For the text-containing cell, return its midpoint in [X, Y] coordinate format. 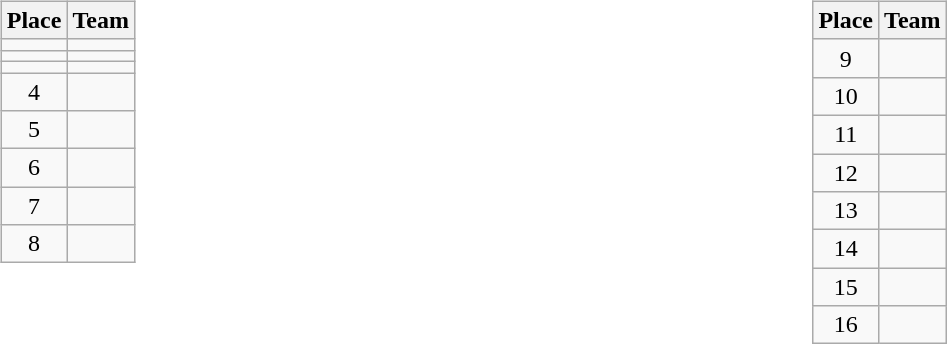
12 [846, 173]
5 [34, 130]
8 [34, 244]
6 [34, 168]
11 [846, 134]
13 [846, 211]
7 [34, 206]
16 [846, 325]
9 [846, 58]
15 [846, 287]
14 [846, 249]
4 [34, 91]
10 [846, 96]
